Capture the cell that displays the provided text and extract its [x, y] central coordinate. 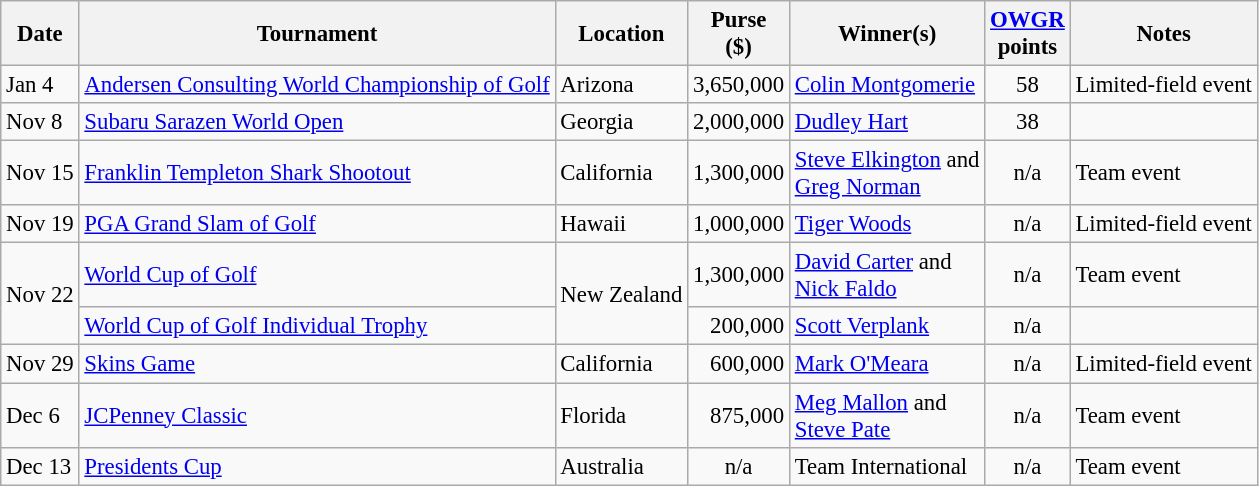
58 [1028, 85]
Meg Mallon and Steve Pate [886, 416]
Purse($) [739, 34]
Australia [622, 466]
Georgia [622, 122]
Presidents Cup [317, 466]
Tournament [317, 34]
1,000,000 [739, 224]
Winner(s) [886, 34]
Jan 4 [40, 85]
38 [1028, 122]
Arizona [622, 85]
Team International [886, 466]
Date [40, 34]
Franklin Templeton Shark Shootout [317, 174]
World Cup of Golf [317, 276]
Dudley Hart [886, 122]
2,000,000 [739, 122]
Mark O'Meara [886, 364]
Scott Verplank [886, 327]
Nov 19 [40, 224]
Nov 22 [40, 294]
Colin Montgomerie [886, 85]
Dec 6 [40, 416]
OWGRpoints [1028, 34]
Nov 8 [40, 122]
600,000 [739, 364]
Florida [622, 416]
200,000 [739, 327]
Hawaii [622, 224]
3,650,000 [739, 85]
Dec 13 [40, 466]
Location [622, 34]
Steve Elkington and Greg Norman [886, 174]
Skins Game [317, 364]
JCPenney Classic [317, 416]
875,000 [739, 416]
Nov 29 [40, 364]
PGA Grand Slam of Golf [317, 224]
Nov 15 [40, 174]
Andersen Consulting World Championship of Golf [317, 85]
Subaru Sarazen World Open [317, 122]
New Zealand [622, 294]
World Cup of Golf Individual Trophy [317, 327]
David Carter and Nick Faldo [886, 276]
Notes [1164, 34]
Tiger Woods [886, 224]
